Locate the cell with the specified text and output its [x, y] center coordinate. 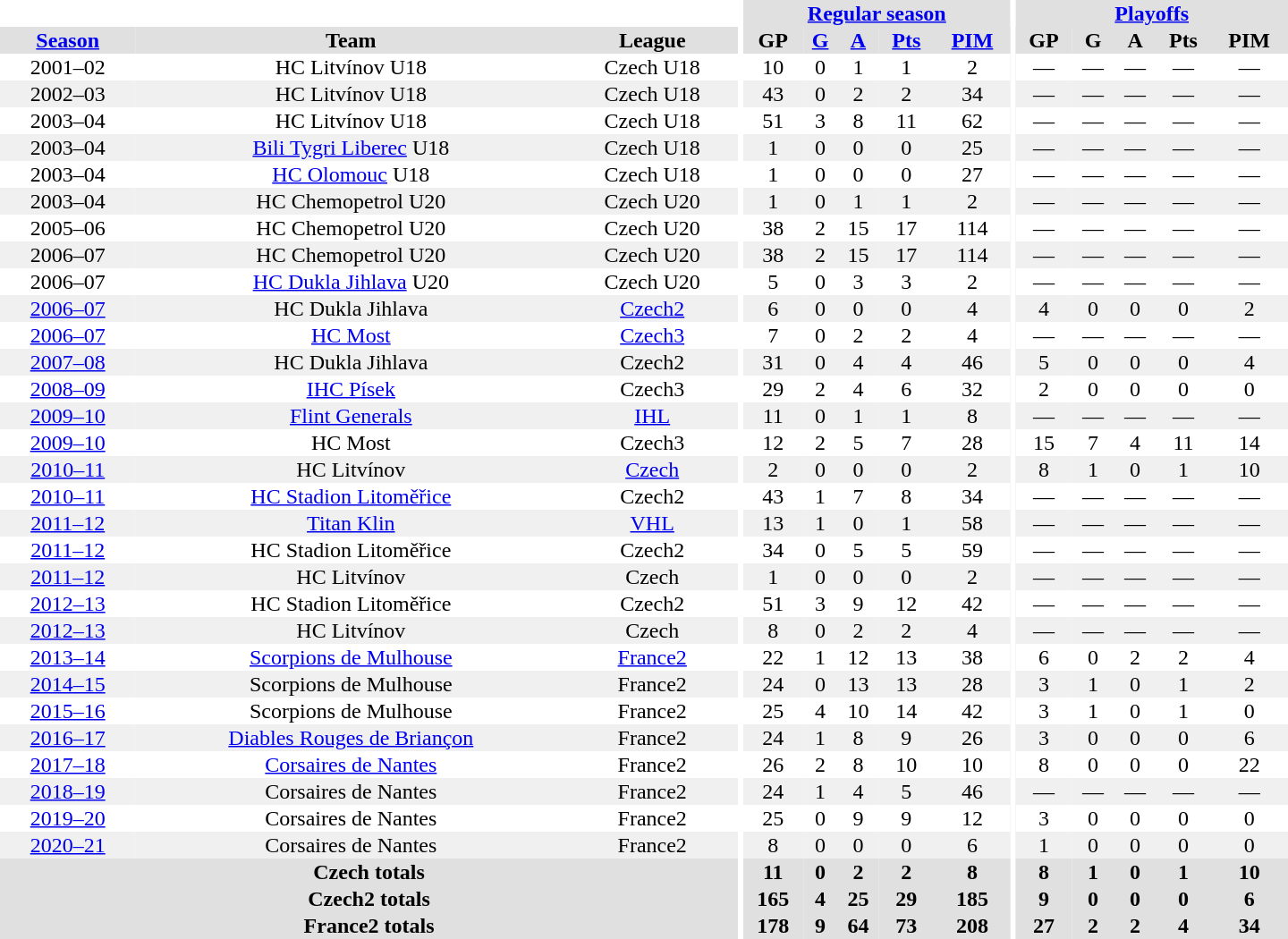
32 [972, 389]
Regular season [877, 13]
HC Olomouc U18 [351, 174]
2007–08 [68, 362]
Titan Klin [351, 523]
2005–06 [68, 228]
73 [907, 926]
Czech totals [369, 872]
2019–20 [68, 818]
Diables Rouges de Briançon [351, 738]
178 [773, 926]
165 [773, 899]
HC Dukla Jihlava U20 [351, 282]
IHC Písek [351, 389]
2016–17 [68, 738]
2018–19 [68, 791]
2014–15 [68, 684]
Czech2 totals [369, 899]
58 [972, 523]
2020–21 [68, 845]
Bili Tygri Liberec U18 [351, 148]
2015–16 [68, 711]
2001–02 [68, 67]
Playoffs [1152, 13]
64 [859, 926]
IHL [652, 416]
Flint Generals [351, 416]
Season [68, 40]
League [652, 40]
2002–03 [68, 94]
2017–18 [68, 765]
62 [972, 121]
VHL [652, 523]
59 [972, 550]
208 [972, 926]
France2 totals [369, 926]
31 [773, 362]
2013–14 [68, 657]
Team [351, 40]
185 [972, 899]
2008–09 [68, 389]
